From the cell containing the given text, extract its center point as (X, Y) coordinate. 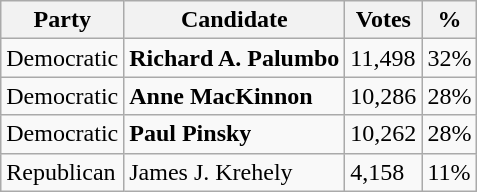
James J. Krehely (234, 172)
Candidate (234, 20)
Votes (384, 20)
10,286 (384, 96)
32% (450, 58)
% (450, 20)
Paul Pinsky (234, 134)
11,498 (384, 58)
Republican (62, 172)
4,158 (384, 172)
11% (450, 172)
Party (62, 20)
10,262 (384, 134)
Richard A. Palumbo (234, 58)
Anne MacKinnon (234, 96)
